Extract the (X, Y) coordinate from the center of the cell holding the provided text.  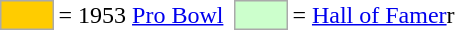
= 1953 Pro Bowl (141, 15)
